Return [X, Y] of the center of cell containing provided text 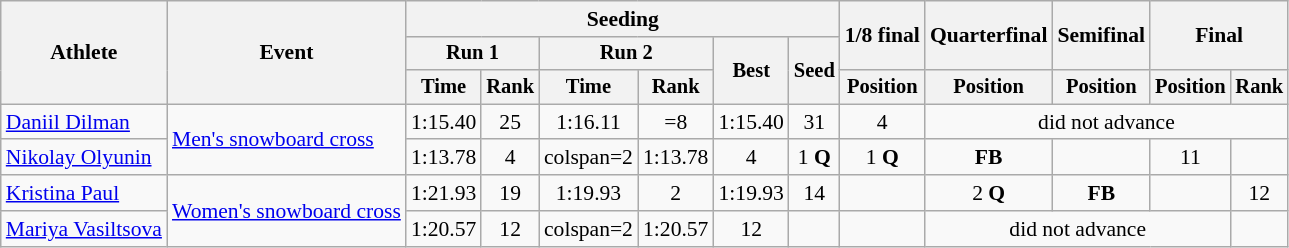
Run 1 [472, 54]
Best [750, 70]
31 [814, 122]
Women's snowboard cross [286, 210]
14 [814, 193]
Final [1219, 36]
2 Q [989, 193]
Nikolay Olyunin [84, 158]
Seeding [623, 19]
Run 2 [626, 54]
1:21.93 [444, 193]
Men's snowboard cross [286, 140]
11 [1190, 158]
Daniil Dilman [84, 122]
Athlete [84, 52]
2 [676, 193]
1:16.11 [588, 122]
19 [510, 193]
25 [510, 122]
=8 [676, 122]
Seed [814, 70]
1/8 final [882, 36]
Semifinal [1101, 36]
Quarterfinal [989, 36]
Mariya Vasiltsova [84, 229]
Kristina Paul [84, 193]
Event [286, 52]
